Identify which cell holds the provided text, then report its (x, y) central coordinate. 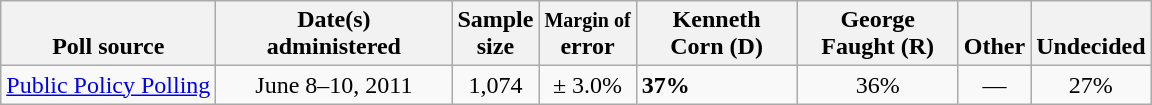
Undecided (1091, 34)
Samplesize (496, 34)
Public Policy Polling (108, 85)
± 3.0% (588, 85)
Date(s)administered (334, 34)
27% (1091, 85)
Margin oferror (588, 34)
1,074 (496, 85)
37% (716, 85)
GeorgeFaught (R) (878, 34)
June 8–10, 2011 (334, 85)
Other (994, 34)
KennethCorn (D) (716, 34)
36% (878, 85)
Poll source (108, 34)
— (994, 85)
